Pinpoint the cell where the given text exists, returning its [X, Y] midpoint coordinate. 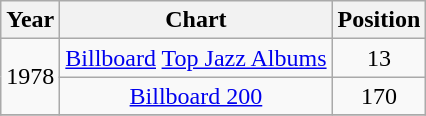
Billboard 200 [196, 96]
13 [379, 58]
Position [379, 20]
Billboard Top Jazz Albums [196, 58]
Year [30, 20]
170 [379, 96]
Chart [196, 20]
1978 [30, 77]
